Output the (X, Y) coordinate of the center of the cell containing the given text.  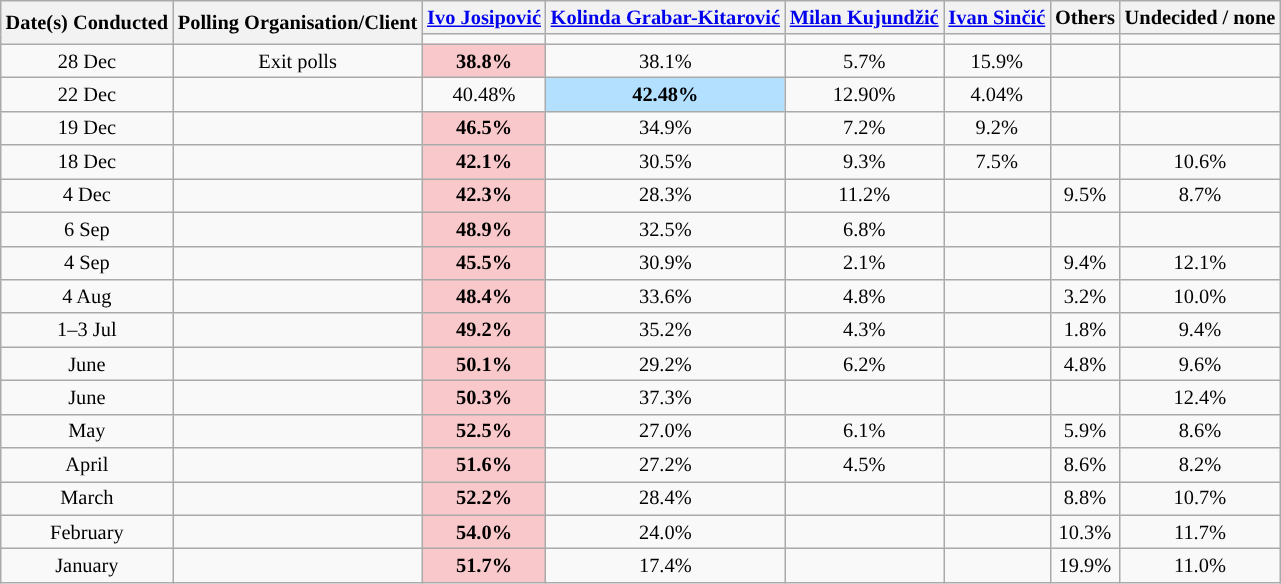
5.7% (864, 61)
35.2% (666, 330)
April (87, 465)
Polling Organisation/Client (298, 22)
6.2% (864, 364)
Ivan Sinčić (998, 17)
9.6% (1200, 364)
34.9% (666, 128)
January (87, 565)
42.1% (484, 162)
33.6% (666, 296)
12.1% (1200, 263)
6 Sep (87, 229)
48.4% (484, 296)
27.2% (666, 465)
11.0% (1200, 565)
8.2% (1200, 465)
Undecided / none (1200, 17)
52.2% (484, 498)
4.5% (864, 465)
28.4% (666, 498)
50.3% (484, 397)
38.8% (484, 61)
12.4% (1200, 397)
19.9% (1085, 565)
1.8% (1085, 330)
8.7% (1200, 195)
May (87, 431)
4 Dec (87, 195)
38.1% (666, 61)
3.2% (1085, 296)
30.9% (666, 263)
Milan Kujundžić (864, 17)
17.4% (666, 565)
5.9% (1085, 431)
11.7% (1200, 532)
10.3% (1085, 532)
15.9% (998, 61)
10.0% (1200, 296)
10.7% (1200, 498)
24.0% (666, 532)
11.2% (864, 195)
Kolinda Grabar-Kitarović (666, 17)
19 Dec (87, 128)
28.3% (666, 195)
30.5% (666, 162)
Others (1085, 17)
6.8% (864, 229)
54.0% (484, 532)
42.3% (484, 195)
29.2% (666, 364)
8.8% (1085, 498)
51.6% (484, 465)
4.04% (998, 94)
18 Dec (87, 162)
9.3% (864, 162)
51.7% (484, 565)
7.2% (864, 128)
10.6% (1200, 162)
27.0% (666, 431)
9.5% (1085, 195)
48.9% (484, 229)
4.3% (864, 330)
49.2% (484, 330)
Exit polls (298, 61)
37.3% (666, 397)
February (87, 532)
32.5% (666, 229)
52.5% (484, 431)
9.2% (998, 128)
2.1% (864, 263)
Ivo Josipović (484, 17)
22 Dec (87, 94)
50.1% (484, 364)
4 Sep (87, 263)
28 Dec (87, 61)
40.48% (484, 94)
Date(s) Conducted (87, 22)
6.1% (864, 431)
7.5% (998, 162)
42.48% (666, 94)
1–3 Jul (87, 330)
4 Aug (87, 296)
45.5% (484, 263)
12.90% (864, 94)
46.5% (484, 128)
March (87, 498)
